Extract the [x, y] coordinate from the center of the cell holding the provided text.  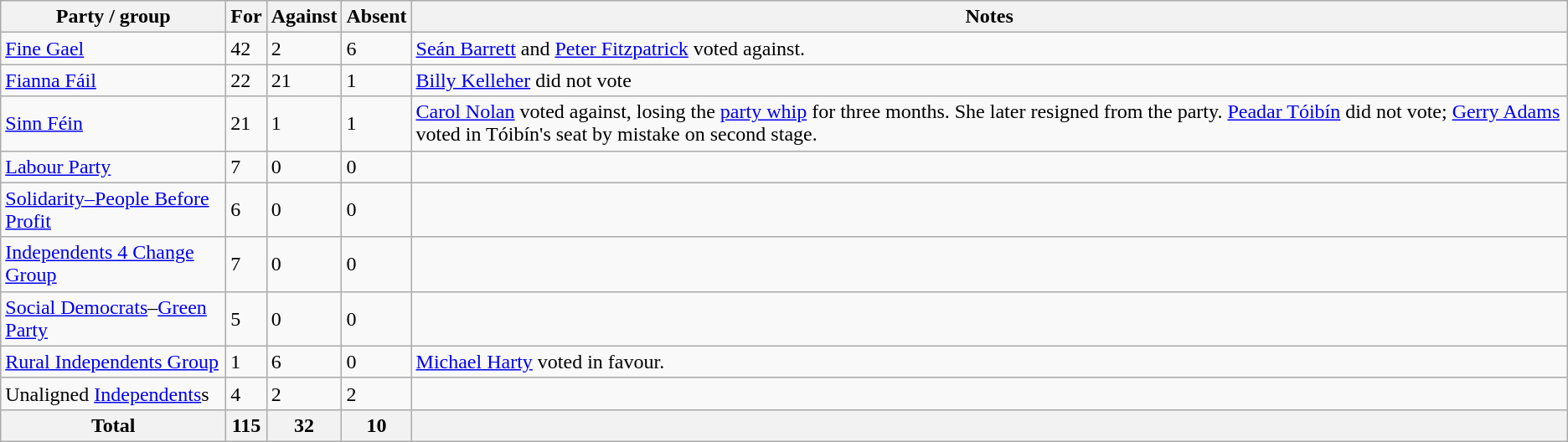
Michael Harty voted in favour. [989, 362]
115 [246, 425]
Unaligned Independentss [114, 393]
Against [304, 17]
5 [246, 318]
10 [377, 425]
For [246, 17]
42 [246, 49]
Social Democrats–Green Party [114, 318]
Notes [989, 17]
Independents 4 Change Group [114, 265]
Seán Barrett and Peter Fitzpatrick voted against. [989, 49]
4 [246, 393]
Total [114, 425]
Sinn Féin [114, 124]
Solidarity–People Before Profit [114, 209]
Billy Kelleher did not vote [989, 80]
32 [304, 425]
Rural Independents Group [114, 362]
Fine Gael [114, 49]
Party / group [114, 17]
Labour Party [114, 167]
Fianna Fáil [114, 80]
Absent [377, 17]
22 [246, 80]
